Return (x, y) of the center of cell containing provided text 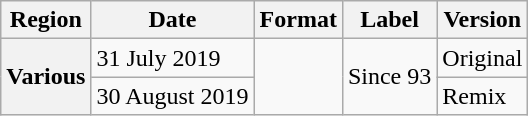
Date (172, 20)
Since 93 (389, 77)
Format (298, 20)
Remix (482, 96)
Original (482, 58)
Region (46, 20)
30 August 2019 (172, 96)
31 July 2019 (172, 58)
Version (482, 20)
Label (389, 20)
Various (46, 77)
